Locate the cell with the specified text and output its [x, y] center coordinate. 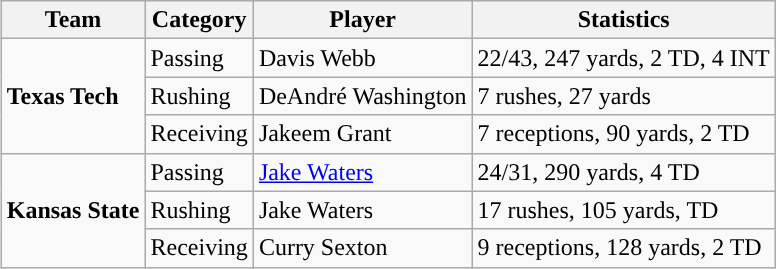
Player [362, 20]
17 rushes, 105 yards, TD [624, 210]
Curry Sexton [362, 248]
Category [199, 20]
Statistics [624, 20]
Jakeem Grant [362, 134]
9 receptions, 128 yards, 2 TD [624, 248]
7 rushes, 27 yards [624, 96]
DeAndré Washington [362, 96]
22/43, 247 yards, 2 TD, 4 INT [624, 58]
Davis Webb [362, 58]
Texas Tech [73, 96]
7 receptions, 90 yards, 2 TD [624, 134]
24/31, 290 yards, 4 TD [624, 172]
Team [73, 20]
Kansas State [73, 210]
